Pinpoint the cell where the given text exists, returning its [X, Y] midpoint coordinate. 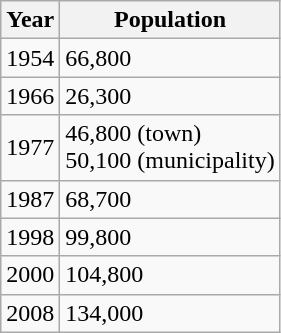
99,800 [170, 237]
1977 [30, 148]
Population [170, 20]
2008 [30, 313]
2000 [30, 275]
26,300 [170, 96]
1998 [30, 237]
1966 [30, 96]
46,800 (town)50,100 (municipality) [170, 148]
1987 [30, 199]
104,800 [170, 275]
1954 [30, 58]
68,700 [170, 199]
66,800 [170, 58]
Year [30, 20]
134,000 [170, 313]
